Extract the (X, Y) coordinate from the center of the cell holding the provided text.  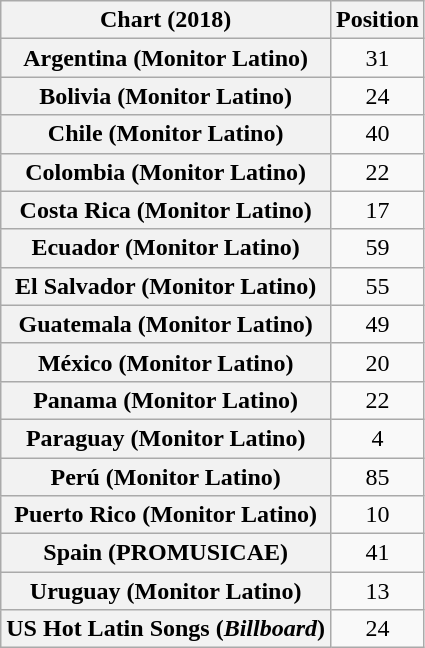
Bolivia (Monitor Latino) (166, 96)
Position (378, 20)
13 (378, 591)
17 (378, 210)
59 (378, 248)
Chart (2018) (166, 20)
Argentina (Monitor Latino) (166, 58)
Ecuador (Monitor Latino) (166, 248)
Puerto Rico (Monitor Latino) (166, 515)
Paraguay (Monitor Latino) (166, 438)
31 (378, 58)
Costa Rica (Monitor Latino) (166, 210)
Panama (Monitor Latino) (166, 400)
México (Monitor Latino) (166, 362)
20 (378, 362)
US Hot Latin Songs (Billboard) (166, 629)
Perú (Monitor Latino) (166, 477)
10 (378, 515)
49 (378, 324)
Guatemala (Monitor Latino) (166, 324)
85 (378, 477)
4 (378, 438)
El Salvador (Monitor Latino) (166, 286)
41 (378, 553)
40 (378, 134)
Chile (Monitor Latino) (166, 134)
55 (378, 286)
Spain (PROMUSICAE) (166, 553)
Colombia (Monitor Latino) (166, 172)
Uruguay (Monitor Latino) (166, 591)
